Capture the cell that displays the provided text and extract its [X, Y] central coordinate. 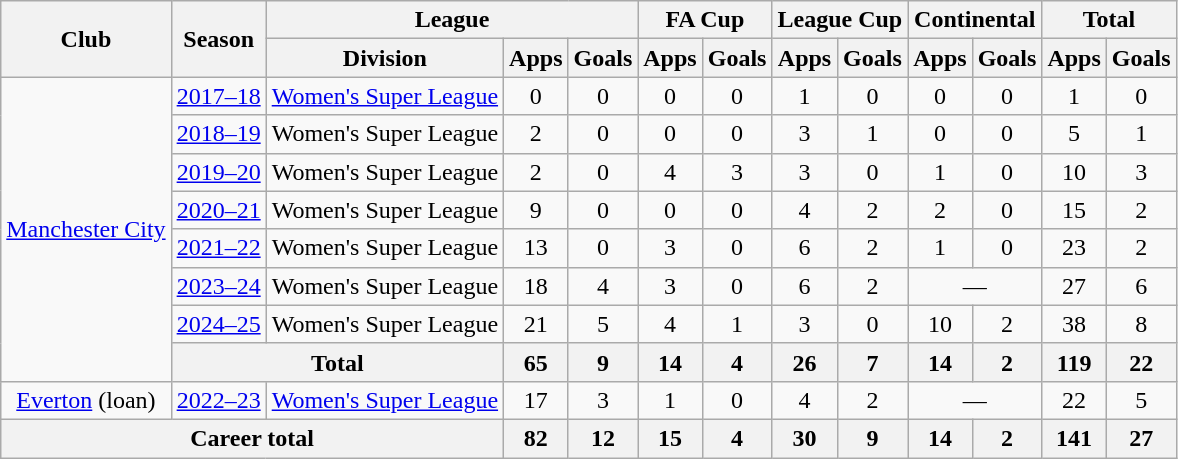
12 [603, 438]
2018–19 [218, 134]
13 [536, 248]
Season [218, 39]
Everton (loan) [86, 400]
2024–25 [218, 324]
Division [384, 58]
League [452, 20]
Manchester City [86, 229]
7 [872, 362]
18 [536, 286]
2021–22 [218, 248]
17 [536, 400]
141 [1074, 438]
Continental [975, 20]
26 [804, 362]
38 [1074, 324]
30 [804, 438]
23 [1074, 248]
65 [536, 362]
FA Cup [705, 20]
119 [1074, 362]
8 [1141, 324]
League Cup [840, 20]
2022–23 [218, 400]
2020–21 [218, 210]
2019–20 [218, 172]
2023–24 [218, 286]
Career total [252, 438]
82 [536, 438]
Club [86, 39]
2017–18 [218, 96]
21 [536, 324]
